Search for the cell housing the specified text and yield its (X, Y) center coordinate. 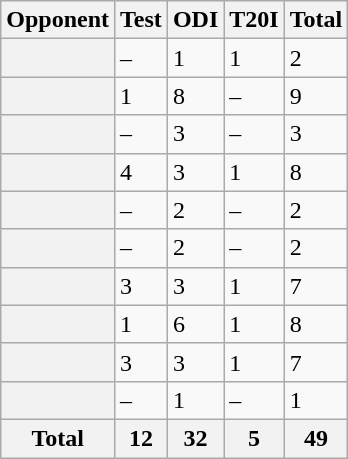
9 (316, 96)
32 (195, 438)
Test (142, 20)
T20I (254, 20)
12 (142, 438)
5 (254, 438)
ODI (195, 20)
Opponent (58, 20)
4 (142, 172)
49 (316, 438)
6 (195, 324)
